From the cell containing the given text, extract its center point as (X, Y) coordinate. 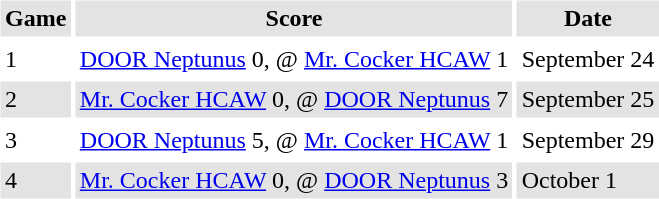
DOOR Neptunus 0, @ Mr. Cocker HCAW 1 (294, 59)
2 (35, 100)
September 29 (588, 140)
September 25 (588, 100)
October 1 (588, 180)
September 24 (588, 59)
Score (294, 18)
3 (35, 140)
DOOR Neptunus 5, @ Mr. Cocker HCAW 1 (294, 140)
Mr. Cocker HCAW 0, @ DOOR Neptunus 3 (294, 180)
1 (35, 59)
Game (35, 18)
Mr. Cocker HCAW 0, @ DOOR Neptunus 7 (294, 100)
Date (588, 18)
4 (35, 180)
